Find where the given text appears and provide that cell's center as (x, y) coordinate. 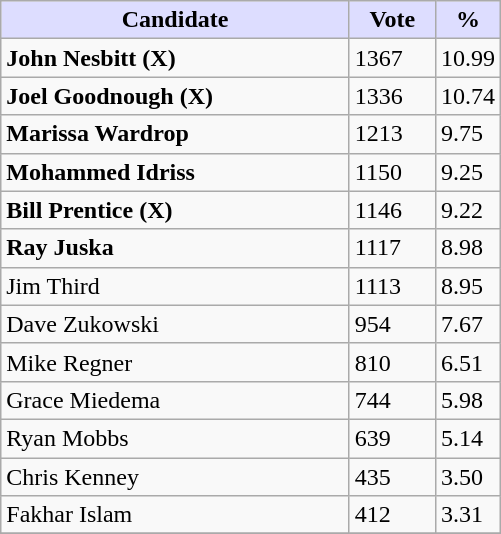
412 (392, 515)
1150 (392, 172)
3.31 (468, 515)
1146 (392, 210)
Chris Kenney (176, 477)
Mike Regner (176, 362)
435 (392, 477)
744 (392, 400)
954 (392, 324)
Grace Miedema (176, 400)
Bill Prentice (X) (176, 210)
John Nesbitt (X) (176, 58)
9.22 (468, 210)
10.99 (468, 58)
8.95 (468, 286)
9.25 (468, 172)
Jim Third (176, 286)
1336 (392, 96)
Joel Goodnough (X) (176, 96)
Vote (392, 20)
8.98 (468, 248)
Ryan Mobbs (176, 438)
3.50 (468, 477)
% (468, 20)
1213 (392, 134)
Fakhar Islam (176, 515)
Mohammed Idriss (176, 172)
1113 (392, 286)
810 (392, 362)
5.98 (468, 400)
7.67 (468, 324)
639 (392, 438)
Dave Zukowski (176, 324)
5.14 (468, 438)
1367 (392, 58)
Marissa Wardrop (176, 134)
Candidate (176, 20)
9.75 (468, 134)
1117 (392, 248)
6.51 (468, 362)
10.74 (468, 96)
Ray Juska (176, 248)
